Identify which cell holds the provided text, then report its [X, Y] central coordinate. 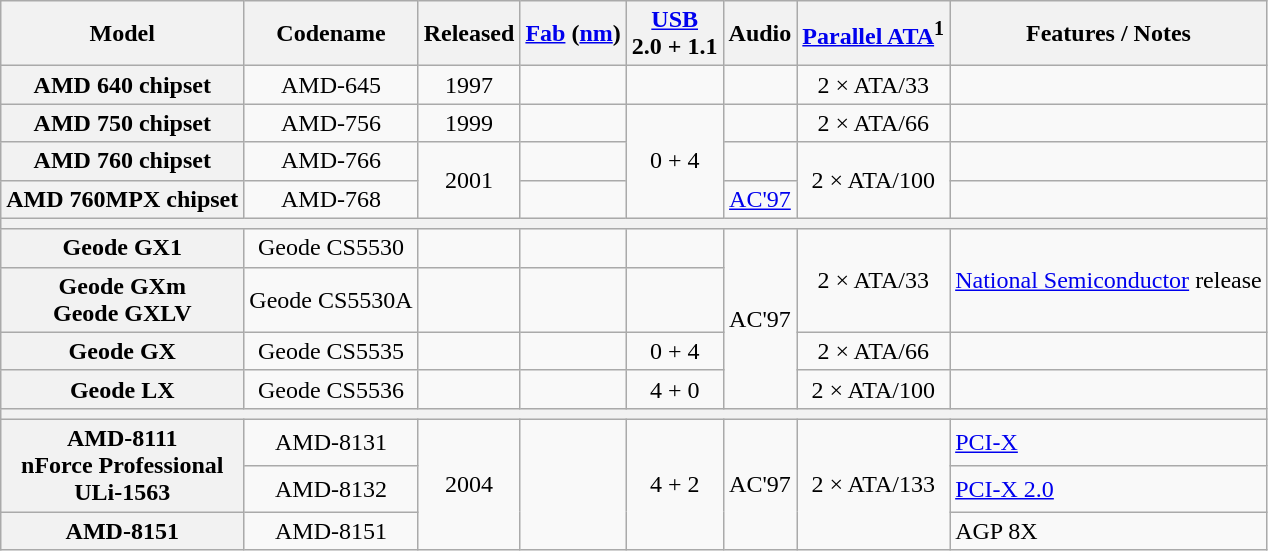
AMD-8132 [331, 488]
2004 [469, 484]
AMD-8131 [331, 442]
AMD 760MPX chipset [122, 199]
Geode GXmGeode GXLV [122, 300]
2001 [469, 180]
Geode CS5536 [331, 389]
AMD-645 [331, 85]
AMD 750 chipset [122, 123]
Geode CS5530A [331, 300]
AMD-8111 nForce Professional ULi-1563 [122, 465]
Geode CS5530 [331, 248]
Geode GX [122, 351]
Fab (nm) [573, 34]
Released [469, 34]
Features / Notes [1109, 34]
AMD 760 chipset [122, 161]
National Semiconductor release [1109, 280]
Geode CS5535 [331, 351]
PCI-X [1109, 442]
USB2.0 + 1.1 [674, 34]
Audio [760, 34]
PCI-X 2.0 [1109, 488]
AMD-756 [331, 123]
4 + 2 [674, 484]
Geode GX1 [122, 248]
1997 [469, 85]
AMD 640 chipset [122, 85]
Parallel ATA1 [874, 34]
2 × ATA/133 [874, 484]
4 + 0 [674, 389]
1999 [469, 123]
AMD-766 [331, 161]
Geode LX [122, 389]
AGP 8X [1109, 531]
AMD-768 [331, 199]
Codename [331, 34]
Model [122, 34]
